Search for the cell housing the specified text and yield its (x, y) center coordinate. 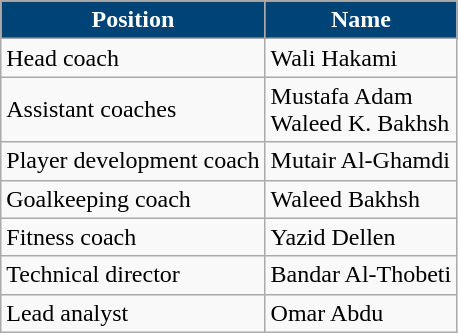
Waleed Bakhsh (361, 199)
Name (361, 20)
Wali Hakami (361, 58)
Goalkeeping coach (133, 199)
Fitness coach (133, 237)
Omar Abdu (361, 313)
Bandar Al-Thobeti (361, 275)
Yazid Dellen (361, 237)
Assistant coaches (133, 110)
Player development coach (133, 161)
Lead analyst (133, 313)
Technical director (133, 275)
Mutair Al-Ghamdi (361, 161)
Head coach (133, 58)
Position (133, 20)
Mustafa Adam Waleed K. Bakhsh (361, 110)
